Provide the (x, y) coordinate of the cell's center where the given text is located.  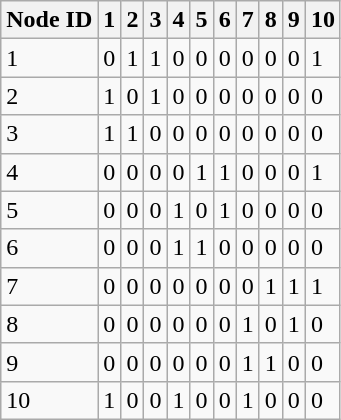
Node ID (50, 20)
